Provide the [x, y] coordinate of the cell's center where the given text is located.  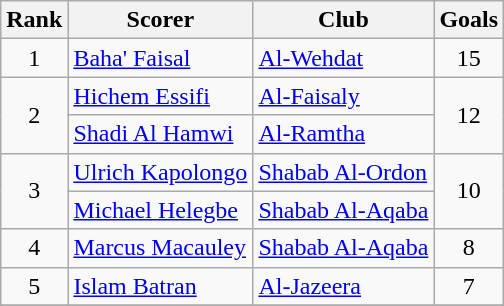
Baha' Faisal [160, 58]
Al-Faisaly [344, 96]
Shabab Al-Ordon [344, 172]
Goals [469, 20]
Club [344, 20]
Marcus Macauley [160, 248]
15 [469, 58]
3 [34, 191]
Hichem Essifi [160, 96]
10 [469, 191]
Islam Batran [160, 286]
Michael Helegbe [160, 210]
Rank [34, 20]
1 [34, 58]
Ulrich Kapolongo [160, 172]
12 [469, 115]
Scorer [160, 20]
4 [34, 248]
Shadi Al Hamwi [160, 134]
Al-Wehdat [344, 58]
2 [34, 115]
7 [469, 286]
5 [34, 286]
Al-Jazeera [344, 286]
Al-Ramtha [344, 134]
8 [469, 248]
